From the cell containing the given text, extract its center point as (X, Y) coordinate. 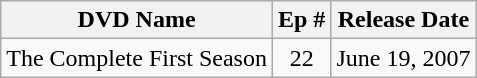
DVD Name (137, 20)
22 (301, 58)
June 19, 2007 (404, 58)
Ep # (301, 20)
Release Date (404, 20)
The Complete First Season (137, 58)
